Return the [X, Y] coordinate for the center point of the cell that contains the specified text.  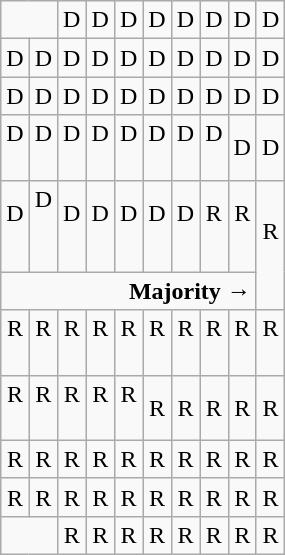
Majority → [129, 291]
